Return (X, Y) of the center of cell containing provided text 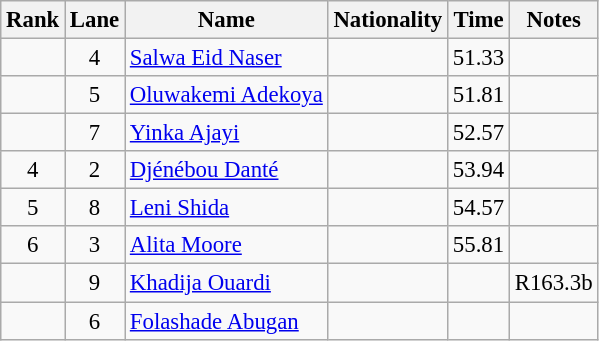
Alita Moore (227, 245)
Notes (553, 20)
8 (95, 208)
Folashade Abugan (227, 321)
Salwa Eid Naser (227, 58)
54.57 (479, 208)
Khadija Ouardi (227, 283)
Leni Shida (227, 208)
9 (95, 283)
53.94 (479, 170)
Name (227, 20)
51.81 (479, 95)
Nationality (388, 20)
Time (479, 20)
51.33 (479, 58)
Djénébou Danté (227, 170)
55.81 (479, 245)
Rank (33, 20)
R163.3b (553, 283)
Oluwakemi Adekoya (227, 95)
Lane (95, 20)
Yinka Ajayi (227, 133)
2 (95, 170)
52.57 (479, 133)
3 (95, 245)
7 (95, 133)
